Detect which cell encompasses the target text, then output its [x, y] center coordinate. 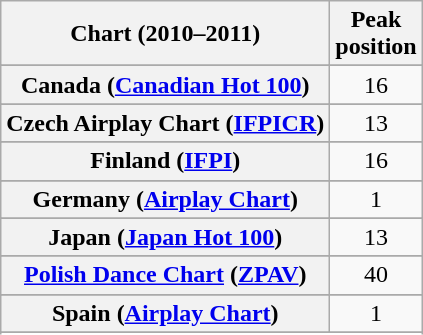
Germany (Airplay Chart) [166, 199]
Czech Airplay Chart (IFPICR) [166, 123]
40 [376, 275]
Polish Dance Chart (ZPAV) [166, 275]
Spain (Airplay Chart) [166, 313]
Chart (2010–2011) [166, 34]
Japan (Japan Hot 100) [166, 237]
Peakposition [376, 34]
Canada (Canadian Hot 100) [166, 85]
Finland (IFPI) [166, 161]
